Locate the cell with the specified text and output its (X, Y) center coordinate. 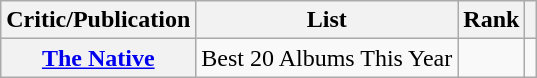
Critic/Publication (98, 20)
Rank (492, 20)
List (327, 20)
The Native (98, 58)
Best 20 Albums This Year (327, 58)
